Pinpoint the cell where the given text exists, returning its (X, Y) midpoint coordinate. 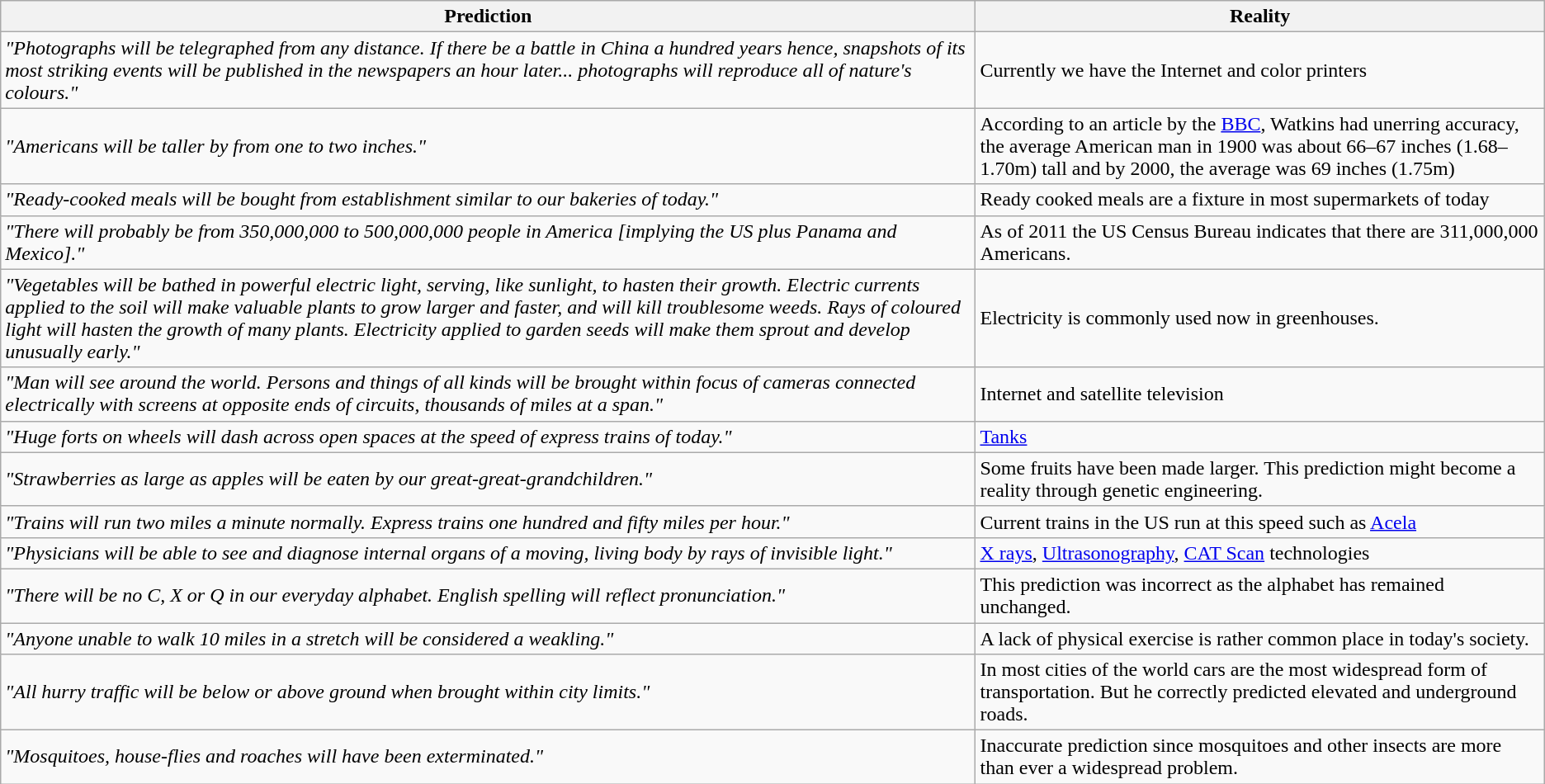
Tanks (1259, 437)
"Trains will run two miles a minute normally. Express trains one hundred and fifty miles per hour." (489, 522)
"Anyone unable to walk 10 miles in a stretch will be considered a weakling." (489, 638)
As of 2011 the US Census Bureau indicates that there are 311,000,000 Americans. (1259, 243)
"There will probably be from 350,000,000 to 500,000,000 people in America [implying the US plus Panama and Mexico]." (489, 243)
This prediction was incorrect as the alphabet has remained unchanged. (1259, 596)
Ready cooked meals are a fixture in most supermarkets of today (1259, 200)
"All hurry traffic will be below or above ground when brought within city limits." (489, 692)
X rays, Ultrasonography, CAT Scan technologies (1259, 553)
A lack of physical exercise is rather common place in today's society. (1259, 638)
"There will be no C, X or Q in our everyday alphabet. English spelling will reflect pronunciation." (489, 596)
Current trains in the US run at this speed such as Acela (1259, 522)
"Strawberries as large as apples will be eaten by our great-great-grandchildren." (489, 479)
"Physicians will be able to see and diagnose internal organs of a moving, living body by rays of invisible light." (489, 553)
In most cities of the world cars are the most widespread form of transportation. But he correctly predicted elevated and underground roads. (1259, 692)
Inaccurate prediction since mosquitoes and other insects are more than ever a widespread problem. (1259, 758)
Prediction (489, 17)
"Mosquitoes, house-flies and roaches will have been exterminated." (489, 758)
Currently we have the Internet and color printers (1259, 70)
Internet and satellite television (1259, 394)
Reality (1259, 17)
Some fruits have been made larger. This prediction might become a reality through genetic engineering. (1259, 479)
Electricity is commonly used now in greenhouses. (1259, 319)
"Huge forts on wheels will dash across open spaces at the speed of express trains of today." (489, 437)
"Americans will be taller by from one to two inches." (489, 146)
"Ready-cooked meals will be bought from establishment similar to our bakeries of today." (489, 200)
